For the text-containing cell, return its midpoint in [x, y] coordinate format. 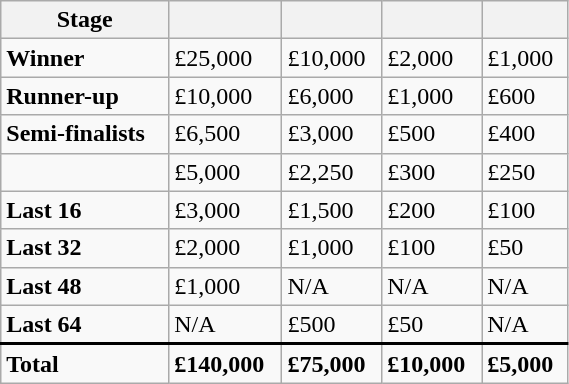
Last 16 [85, 210]
£6,500 [226, 134]
£300 [432, 172]
£2,250 [332, 172]
£25,000 [226, 58]
Runner-up [85, 96]
Total [85, 364]
£6,000 [332, 96]
£400 [525, 134]
£600 [525, 96]
£75,000 [332, 364]
£1,500 [332, 210]
Winner [85, 58]
£140,000 [226, 364]
£250 [525, 172]
Stage [85, 20]
Semi-finalists [85, 134]
Last 32 [85, 248]
Last 48 [85, 286]
Last 64 [85, 324]
£200 [432, 210]
